Scan for the cell matching the given text and deliver its (X, Y) coordinate at center. 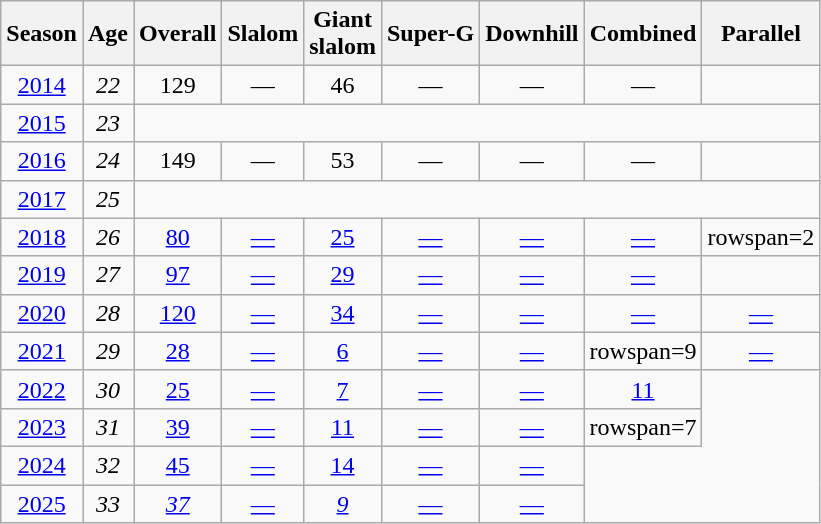
2025 (42, 503)
2024 (42, 465)
Combined (643, 34)
97 (178, 275)
Giantslalom (343, 34)
46 (343, 85)
7 (343, 389)
Downhill (532, 34)
Super-G (430, 34)
rowspan=2 (761, 237)
32 (108, 465)
Age (108, 34)
rowspan=7 (643, 427)
149 (178, 161)
129 (178, 85)
6 (343, 351)
2018 (42, 237)
23 (108, 123)
Parallel (761, 34)
rowspan=9 (643, 351)
80 (178, 237)
2019 (42, 275)
2015 (42, 123)
2017 (42, 199)
22 (108, 85)
53 (343, 161)
Season (42, 34)
Overall (178, 34)
34 (343, 313)
2021 (42, 351)
27 (108, 275)
2014 (42, 85)
14 (343, 465)
24 (108, 161)
26 (108, 237)
45 (178, 465)
31 (108, 427)
2020 (42, 313)
9 (343, 503)
2016 (42, 161)
39 (178, 427)
Slalom (263, 34)
120 (178, 313)
33 (108, 503)
2023 (42, 427)
30 (108, 389)
37 (178, 503)
2022 (42, 389)
